Determine the (X, Y) coordinate at the center of the cell enclosing the given text.  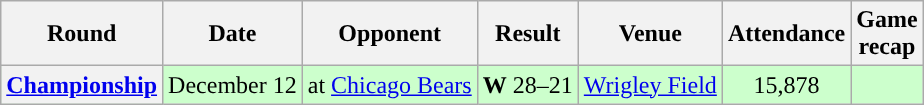
December 12 (233, 85)
W 28–21 (528, 85)
15,878 (786, 85)
at Chicago Bears (390, 85)
Result (528, 34)
Championship (82, 85)
Opponent (390, 34)
Date (233, 34)
Round (82, 34)
Gamerecap (887, 34)
Venue (650, 34)
Wrigley Field (650, 85)
Attendance (786, 34)
